Pinpoint the cell where the given text exists, returning its (X, Y) midpoint coordinate. 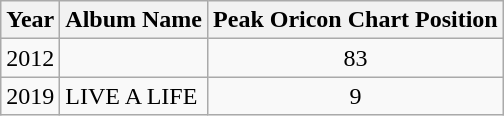
Year (30, 20)
2019 (30, 96)
2012 (30, 58)
83 (356, 58)
Album Name (134, 20)
Peak Oricon Chart Position (356, 20)
LIVE A LIFE (134, 96)
9 (356, 96)
